Scan for the cell matching the given text and deliver its (x, y) coordinate at center. 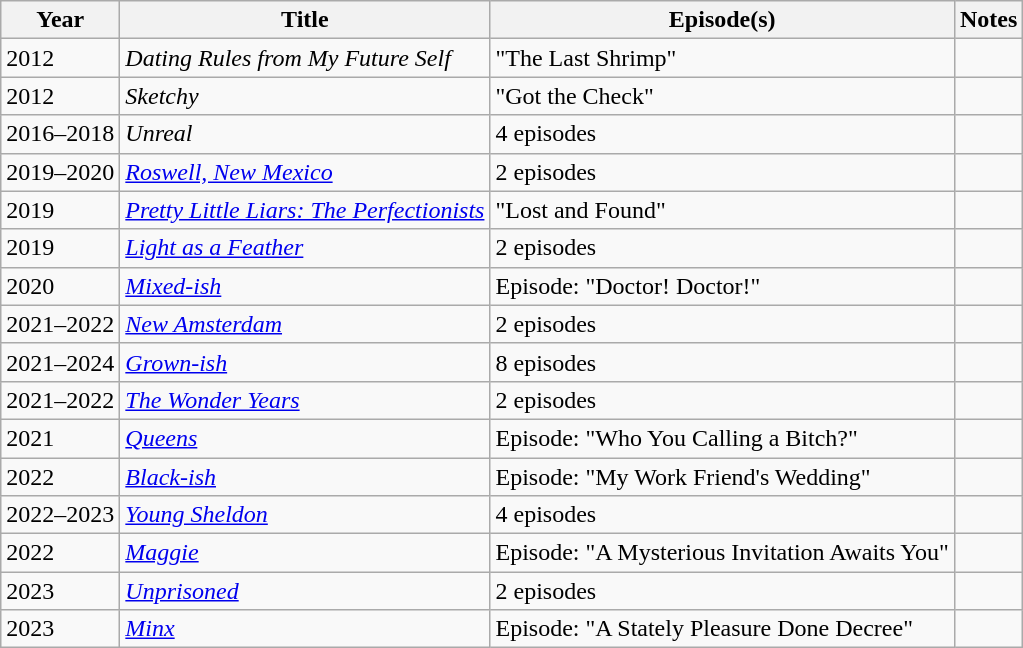
"The Last Shrimp" (722, 58)
Sketchy (305, 96)
Pretty Little Liars: The Perfectionists (305, 210)
Young Sheldon (305, 515)
2019–2020 (60, 172)
Unprisoned (305, 591)
Year (60, 20)
Title (305, 20)
Black-ish (305, 477)
2022–2023 (60, 515)
Maggie (305, 553)
Roswell, New Mexico (305, 172)
2021–2024 (60, 362)
Notes (988, 20)
2021 (60, 438)
New Amsterdam (305, 324)
Light as a Feather (305, 248)
Episode: "A Mysterious Invitation Awaits You" (722, 553)
"Got the Check" (722, 96)
Unreal (305, 134)
Episode(s) (722, 20)
Episode: "Who You Calling a Bitch?" (722, 438)
Minx (305, 629)
Episode: "My Work Friend's Wedding" (722, 477)
The Wonder Years (305, 400)
Mixed-ish (305, 286)
Queens (305, 438)
2016–2018 (60, 134)
8 episodes (722, 362)
2020 (60, 286)
Grown-ish (305, 362)
Episode: "A Stately Pleasure Done Decree" (722, 629)
Dating Rules from My Future Self (305, 58)
"Lost and Found" (722, 210)
Episode: "Doctor! Doctor!" (722, 286)
